Return the (x, y) coordinate for the center point of the cell that contains the specified text.  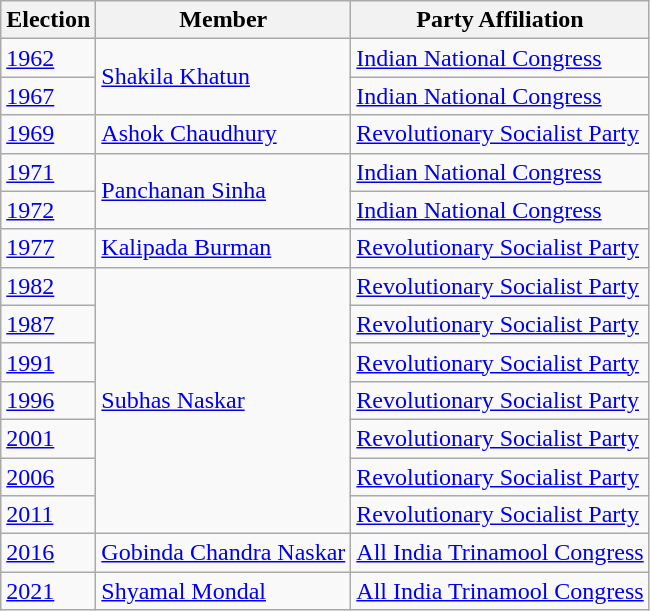
2006 (48, 477)
1972 (48, 210)
Panchanan Sinha (224, 191)
2001 (48, 438)
Subhas Naskar (224, 400)
1971 (48, 172)
2011 (48, 515)
2016 (48, 553)
Party Affiliation (500, 20)
Election (48, 20)
1967 (48, 96)
1991 (48, 362)
Gobinda Chandra Naskar (224, 553)
Ashok Chaudhury (224, 134)
2021 (48, 591)
1982 (48, 286)
1987 (48, 324)
1962 (48, 58)
Shakila Khatun (224, 77)
Kalipada Burman (224, 248)
1969 (48, 134)
1977 (48, 248)
Shyamal Mondal (224, 591)
Member (224, 20)
1996 (48, 400)
